Identify which cell holds the provided text, then report its [x, y] central coordinate. 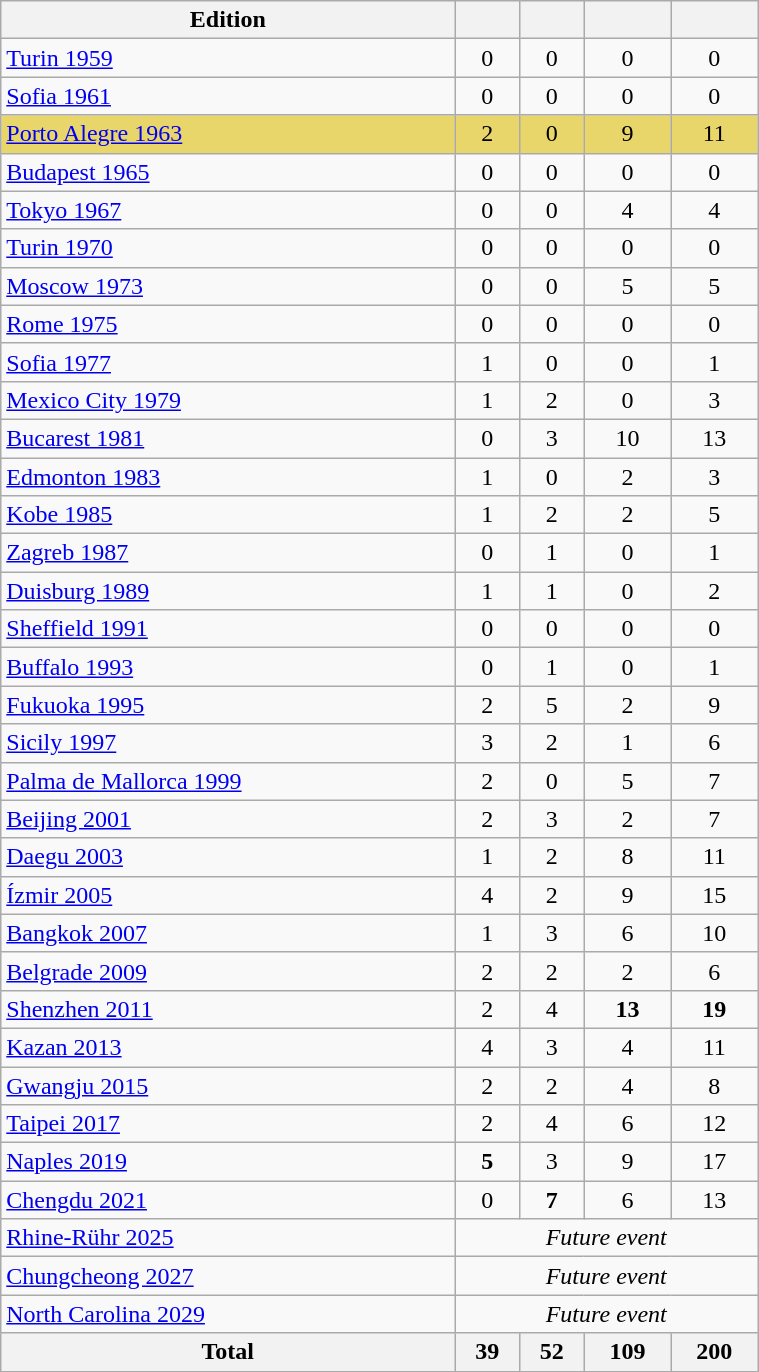
109 [628, 1352]
Turin 1959 [228, 58]
Sicily 1997 [228, 743]
Ízmir 2005 [228, 895]
Kazan 2013 [228, 1047]
Daegu 2003 [228, 857]
Bangkok 2007 [228, 933]
Taipei 2017 [228, 1124]
Turin 1970 [228, 248]
Beijing 2001 [228, 819]
Zagreb 1987 [228, 553]
Edition [228, 20]
Buffalo 1993 [228, 667]
Shenzhen 2011 [228, 1009]
15 [714, 895]
Moscow 1973 [228, 286]
Rome 1975 [228, 324]
12 [714, 1124]
19 [714, 1009]
Fukuoka 1995 [228, 705]
Sheffield 1991 [228, 629]
Bucarest 1981 [228, 438]
Budapest 1965 [228, 172]
Naples 2019 [228, 1162]
Rhine-Rühr 2025 [228, 1238]
Porto Alegre 1963 [228, 134]
200 [714, 1352]
Duisburg 1989 [228, 591]
Sofia 1977 [228, 362]
Chengdu 2021 [228, 1200]
Kobe 1985 [228, 515]
Belgrade 2009 [228, 971]
52 [552, 1352]
Tokyo 1967 [228, 210]
Sofia 1961 [228, 96]
Total [228, 1352]
Chungcheong 2027 [228, 1276]
North Carolina 2029 [228, 1314]
Mexico City 1979 [228, 400]
Edmonton 1983 [228, 477]
Gwangju 2015 [228, 1085]
17 [714, 1162]
39 [488, 1352]
Palma de Mallorca 1999 [228, 781]
